Find where the given text appears and provide that cell's center as (X, Y) coordinate. 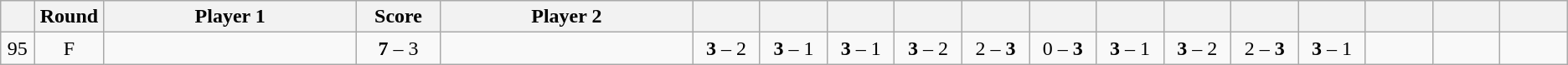
Round (69, 17)
7 – 3 (398, 48)
95 (18, 48)
Player 1 (230, 17)
Player 2 (566, 17)
F (69, 48)
Score (398, 17)
0 – 3 (1063, 48)
